From the cell containing the given text, extract its center point as (X, Y) coordinate. 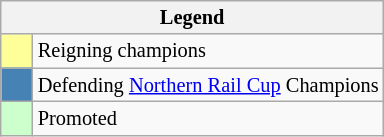
Reigning champions (208, 51)
Defending Northern Rail Cup Champions (208, 85)
Legend (192, 17)
Promoted (208, 118)
